From the cell containing the given text, extract its center point as [x, y] coordinate. 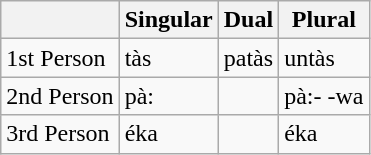
untàs [324, 58]
1st Person [60, 58]
patàs [248, 58]
Plural [324, 20]
3rd Person [60, 134]
tàs [168, 58]
Singular [168, 20]
Dual [248, 20]
2nd Person [60, 96]
pà: [168, 96]
pà:- -wa [324, 96]
